Locate the cell with the specified text and output its (x, y) center coordinate. 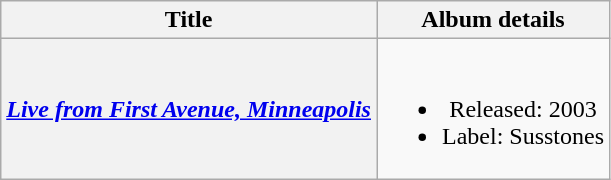
Album details (492, 20)
Released: 2003Label: Susstones (492, 109)
Title (189, 20)
Live from First Avenue, Minneapolis (189, 109)
